Locate the cell with the specified text and output its [x, y] center coordinate. 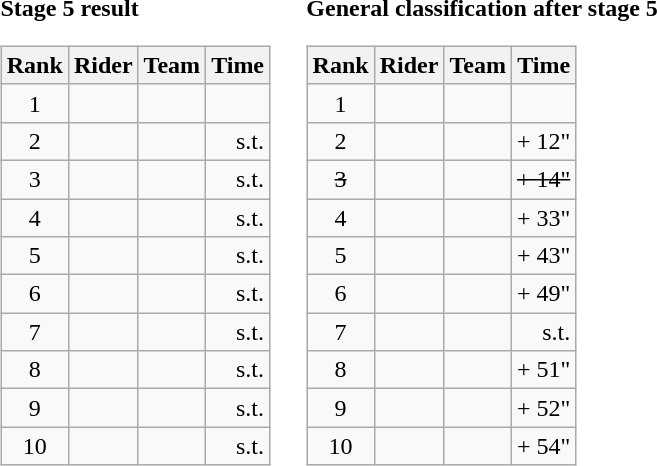
+ 12" [543, 141]
+ 51" [543, 370]
+ 43" [543, 256]
+ 54" [543, 446]
+ 14" [543, 179]
+ 33" [543, 217]
+ 49" [543, 294]
+ 52" [543, 408]
